Scan for the cell matching the given text and deliver its [x, y] coordinate at center. 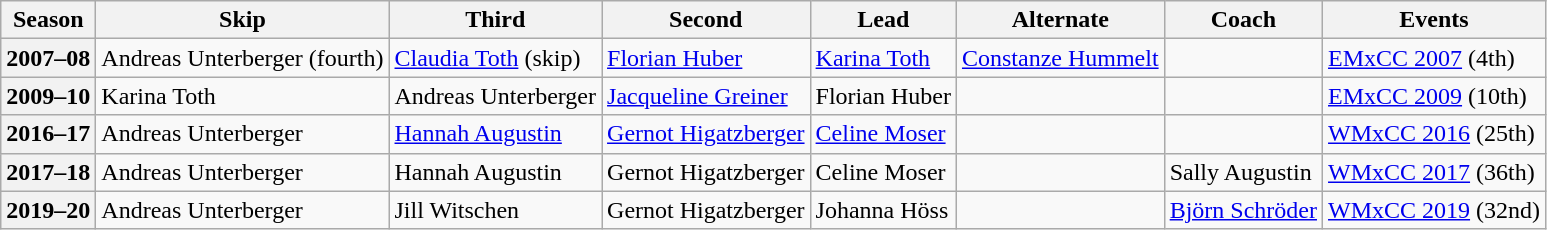
Second [706, 20]
WMxCC 2017 (36th) [1434, 172]
2017–18 [48, 172]
Claudia Toth (skip) [496, 58]
Season [48, 20]
EMxCC 2007 (4th) [1434, 58]
Events [1434, 20]
WMxCC 2016 (25th) [1434, 134]
2009–10 [48, 96]
Skip [242, 20]
Jacqueline Greiner [706, 96]
Alternate [1060, 20]
2007–08 [48, 58]
Constanze Hummelt [1060, 58]
Johanna Höss [883, 210]
EMxCC 2009 (10th) [1434, 96]
2016–17 [48, 134]
2019–20 [48, 210]
Lead [883, 20]
Andreas Unterberger (fourth) [242, 58]
Jill Witschen [496, 210]
Sally Augustin [1243, 172]
Third [496, 20]
Coach [1243, 20]
Björn Schröder [1243, 210]
WMxCC 2019 (32nd) [1434, 210]
